Scan for the cell matching the given text and deliver its [x, y] coordinate at center. 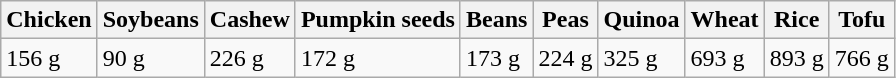
Quinoa [642, 20]
Wheat [724, 20]
156 g [49, 58]
693 g [724, 58]
172 g [378, 58]
Soybeans [150, 20]
Rice [796, 20]
766 g [862, 58]
Tofu [862, 20]
226 g [250, 58]
893 g [796, 58]
90 g [150, 58]
Beans [496, 20]
Cashew [250, 20]
Chicken [49, 20]
Pumpkin seeds [378, 20]
224 g [566, 58]
325 g [642, 58]
173 g [496, 58]
Peas [566, 20]
